From the cell containing the given text, extract its center point as (X, Y) coordinate. 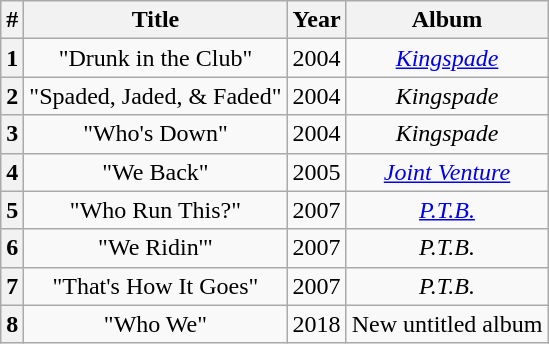
New untitled album (447, 324)
6 (12, 248)
4 (12, 172)
5 (12, 210)
"That's How It Goes" (156, 286)
Title (156, 20)
"Spaded, Jaded, & Faded" (156, 96)
"Who Run This?" (156, 210)
Album (447, 20)
3 (12, 134)
8 (12, 324)
"We Ridin'" (156, 248)
"Who We" (156, 324)
2018 (316, 324)
"Who's Down" (156, 134)
"We Back" (156, 172)
"Drunk in the Club" (156, 58)
# (12, 20)
7 (12, 286)
2005 (316, 172)
Year (316, 20)
Joint Venture (447, 172)
1 (12, 58)
2 (12, 96)
